Return the [X, Y] coordinate for the center point of the cell that contains the specified text.  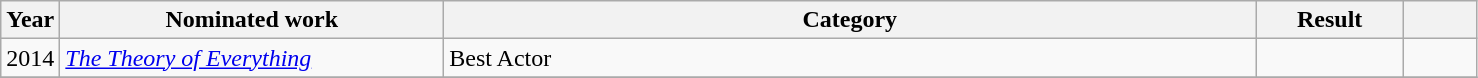
Best Actor [850, 58]
The Theory of Everything [252, 58]
Year [30, 20]
Nominated work [252, 20]
Result [1330, 20]
2014 [30, 58]
Category [850, 20]
